Output the (x, y) coordinate of the center of the cell containing the given text.  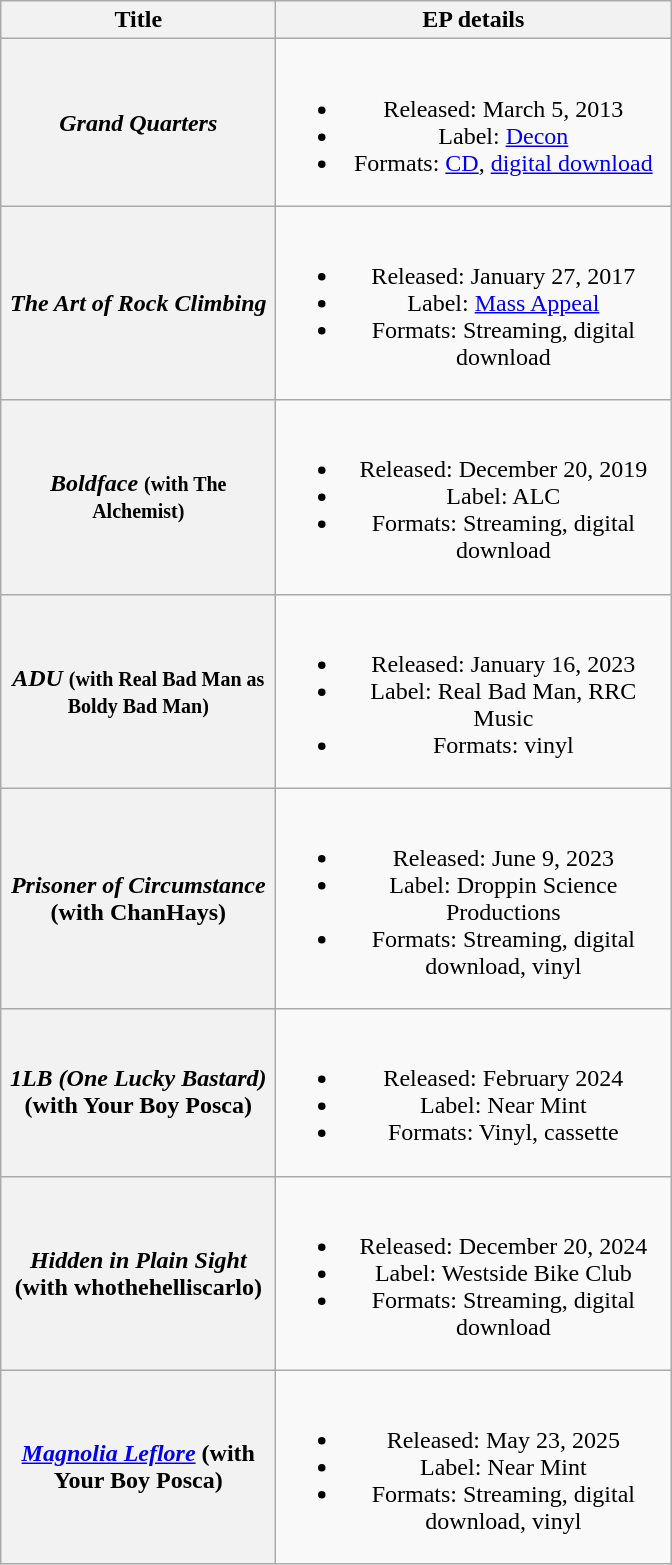
Prisoner of Circumstance (with ChanHays) (138, 898)
ADU (with Real Bad Man as Boldy Bad Man) (138, 691)
Released: February 2024Label: Near MintFormats: Vinyl, cassette (474, 1092)
Released: January 27, 2017Label: Mass AppealFormats: Streaming, digital download (474, 303)
Title (138, 20)
Released: May 23, 2025Label: Near MintFormats: Streaming, digital download, vinyl (474, 1467)
1LB (One Lucky Bastard) (with Your Boy Posca) (138, 1092)
Released: December 20, 2019Label: ALCFormats: Streaming, digital download (474, 497)
EP details (474, 20)
Released: January 16, 2023Label: Real Bad Man, RRC MusicFormats: vinyl (474, 691)
Grand Quarters (138, 122)
Boldface (with The Alchemist) (138, 497)
Released: March 5, 2013Label: DeconFormats: CD, digital download (474, 122)
Released: June 9, 2023Label: Droppin Science ProductionsFormats: Streaming, digital download, vinyl (474, 898)
The Art of Rock Climbing (138, 303)
Magnolia Leflore (with Your Boy Posca) (138, 1467)
Released: December 20, 2024Label: Westside Bike ClubFormats: Streaming, digital download (474, 1273)
Hidden in Plain Sight (with whothehelliscarlo) (138, 1273)
